Locate the cell with the specified text and output its (x, y) center coordinate. 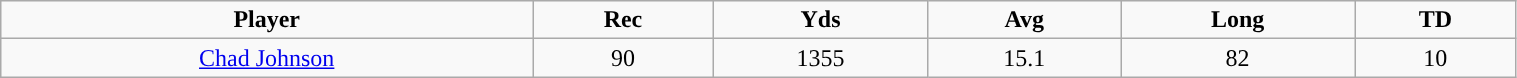
82 (1238, 58)
Rec (624, 20)
Player (267, 20)
TD (1436, 20)
Yds (820, 20)
1355 (820, 58)
Avg (1024, 20)
15.1 (1024, 58)
Long (1238, 20)
10 (1436, 58)
Chad Johnson (267, 58)
90 (624, 58)
